Find where the given text appears and provide that cell's center as (X, Y) coordinate. 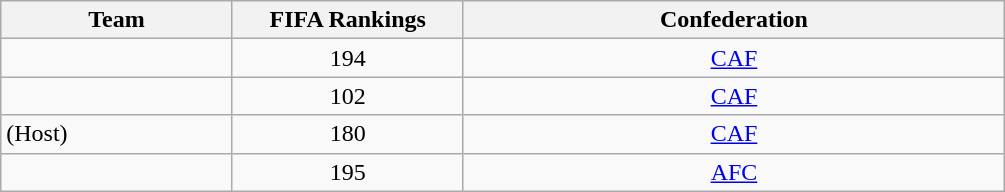
180 (348, 134)
(Host) (116, 134)
Team (116, 20)
195 (348, 172)
102 (348, 96)
Confederation (734, 20)
FIFA Rankings (348, 20)
194 (348, 58)
AFC (734, 172)
